Locate the cell with the specified text and output its [x, y] center coordinate. 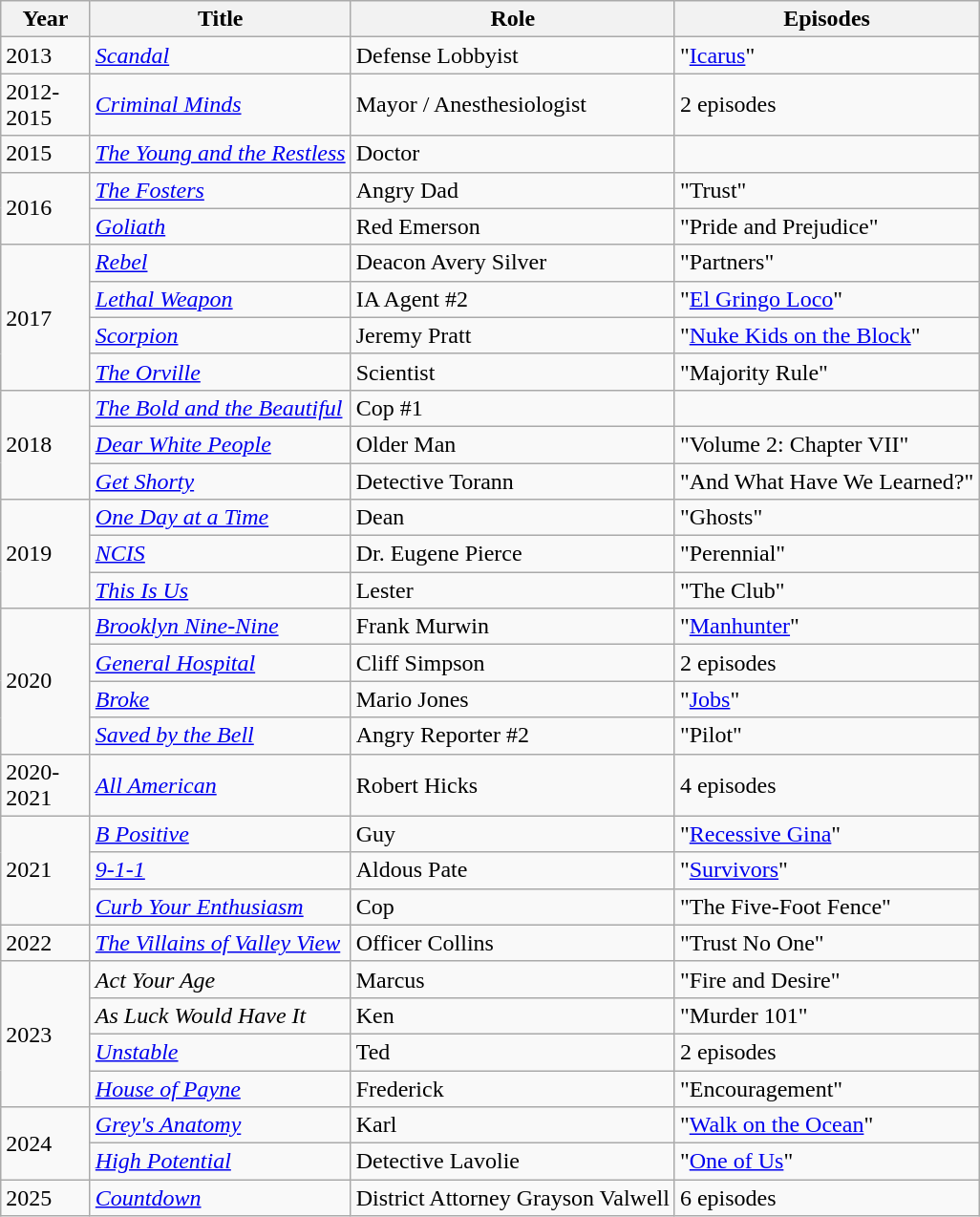
"One of Us" [826, 1162]
Dear White People [220, 444]
This Is Us [220, 590]
Cop [512, 907]
Officer Collins [512, 943]
Countdown [220, 1198]
Saved by the Bell [220, 736]
2025 [46, 1198]
All American [220, 785]
6 episodes [826, 1198]
Ted [512, 1052]
4 episodes [826, 785]
"Nuke Kids on the Block" [826, 335]
Episodes [826, 19]
Dean [512, 518]
Red Emerson [512, 226]
Lester [512, 590]
"Jobs" [826, 699]
As Luck Would Have It [220, 1015]
Lethal Weapon [220, 299]
The Orville [220, 372]
"Ghosts" [826, 518]
"Majority Rule" [826, 372]
Ken [512, 1015]
2020 [46, 681]
2012-2015 [46, 105]
"The Club" [826, 590]
Karl [512, 1125]
Jeremy Pratt [512, 335]
2021 [46, 870]
"Partners" [826, 263]
Defense Lobbyist [512, 55]
"Survivors" [826, 870]
2015 [46, 154]
Detective Torann [512, 480]
Cliff Simpson [512, 663]
Criminal Minds [220, 105]
2024 [46, 1143]
District Attorney Grayson Valwell [512, 1198]
The Bold and the Beautiful [220, 408]
One Day at a Time [220, 518]
"Volume 2: Chapter VII" [826, 444]
2013 [46, 55]
Frederick [512, 1088]
Detective Lavolie [512, 1162]
House of Payne [220, 1088]
"Icarus" [826, 55]
"Encouragement" [826, 1088]
Robert Hicks [512, 785]
The Fosters [220, 190]
"Manhunter" [826, 627]
B Positive [220, 834]
2023 [46, 1034]
9-1-1 [220, 870]
"Pride and Prejudice" [826, 226]
Get Shorty [220, 480]
Older Man [512, 444]
The Young and the Restless [220, 154]
Frank Murwin [512, 627]
"The Five-Foot Fence" [826, 907]
2019 [46, 554]
Broke [220, 699]
Mario Jones [512, 699]
Angry Reporter #2 [512, 736]
IA Agent #2 [512, 299]
2016 [46, 208]
2018 [46, 444]
Goliath [220, 226]
Role [512, 19]
Angry Dad [512, 190]
Grey's Anatomy [220, 1125]
Curb Your Enthusiasm [220, 907]
Guy [512, 834]
"Trust No One" [826, 943]
"Perennial" [826, 554]
Doctor [512, 154]
Brooklyn Nine-Nine [220, 627]
"Trust" [826, 190]
Title [220, 19]
Cop #1 [512, 408]
Year [46, 19]
Aldous Pate [512, 870]
Mayor / Anesthesiologist [512, 105]
Act Your Age [220, 979]
High Potential [220, 1162]
2022 [46, 943]
"El Gringo Loco" [826, 299]
Scandal [220, 55]
2020-2021 [46, 785]
Rebel [220, 263]
2017 [46, 317]
Marcus [512, 979]
Scientist [512, 372]
The Villains of Valley View [220, 943]
Unstable [220, 1052]
Dr. Eugene Pierce [512, 554]
"Recessive Gina" [826, 834]
"Fire and Desire" [826, 979]
General Hospital [220, 663]
Deacon Avery Silver [512, 263]
"Pilot" [826, 736]
"Walk on the Ocean" [826, 1125]
Scorpion [220, 335]
"And What Have We Learned?" [826, 480]
"Murder 101" [826, 1015]
NCIS [220, 554]
